Return (X, Y) of the center of cell containing provided text 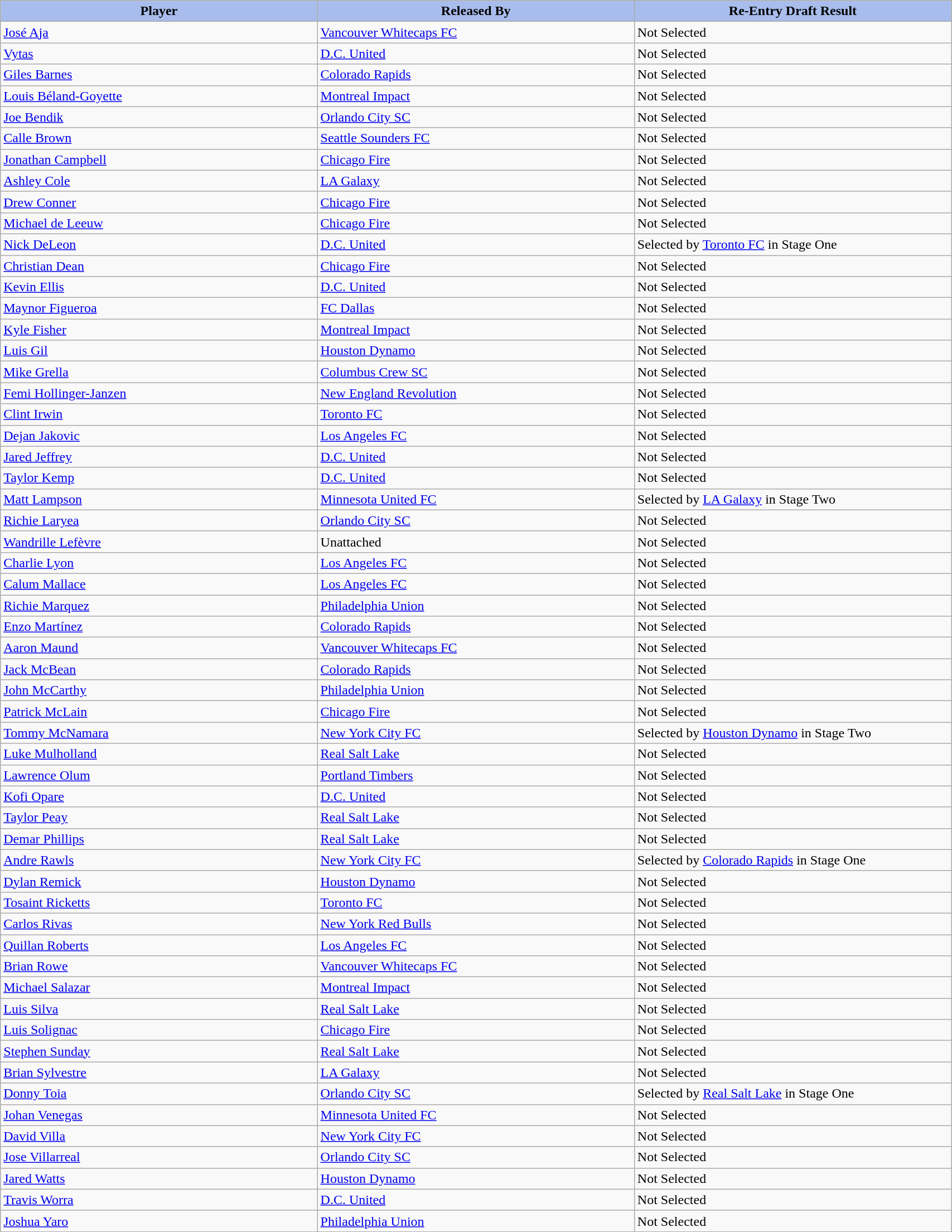
Clint Irwin (159, 414)
Dejan Jakovic (159, 436)
Dylan Remick (159, 881)
Travis Worra (159, 1200)
Brian Rowe (159, 967)
Andre Rawls (159, 860)
Donny Toia (159, 1094)
Matt Lampson (159, 499)
Mike Grella (159, 372)
Christian Dean (159, 266)
Tommy McNamara (159, 733)
Luis Solignac (159, 1030)
Joe Bendik (159, 117)
Enzo Martínez (159, 627)
Stephen Sunday (159, 1051)
Kofi Opare (159, 796)
Re-Entry Draft Result (792, 11)
Calle Brown (159, 138)
Johan Venegas (159, 1115)
Carlos Rivas (159, 924)
Selected by LA Galaxy in Stage Two (792, 499)
Kyle Fisher (159, 330)
Ashley Cole (159, 181)
Maynor Figueroa (159, 308)
Luis Silva (159, 1009)
Columbus Crew SC (476, 372)
New York Red Bulls (476, 924)
Tosaint Ricketts (159, 902)
Quillan Roberts (159, 945)
Jose Villarreal (159, 1157)
Selected by Houston Dynamo in Stage Two (792, 733)
Jared Watts (159, 1178)
FC Dallas (476, 308)
David Villa (159, 1136)
Taylor Kemp (159, 478)
Brian Sylvestre (159, 1072)
Joshua Yaro (159, 1221)
Selected by Real Salt Lake in Stage One (792, 1094)
Demar Phillips (159, 839)
Lawrence Olum (159, 775)
Michael Salazar (159, 988)
Portland Timbers (476, 775)
New England Revolution (476, 393)
Richie Marquez (159, 605)
José Aja (159, 32)
Patrick McLain (159, 712)
Drew Conner (159, 202)
Unattached (476, 542)
Kevin Ellis (159, 287)
Giles Barnes (159, 75)
Calum Mallace (159, 584)
Aaron Maund (159, 648)
Released By (476, 11)
Selected by Colorado Rapids in Stage One (792, 860)
Selected by Toronto FC in Stage One (792, 244)
Luis Gil (159, 351)
Luke Mulholland (159, 754)
Jack McBean (159, 669)
Wandrille Lefèvre (159, 542)
John McCarthy (159, 690)
Richie Laryea (159, 520)
Charlie Lyon (159, 563)
Seattle Sounders FC (476, 138)
Nick DeLeon (159, 244)
Player (159, 11)
Michael de Leeuw (159, 223)
Jonathan Campbell (159, 160)
Jared Jeffrey (159, 457)
Femi Hollinger-Janzen (159, 393)
Louis Béland-Goyette (159, 96)
Taylor Peay (159, 818)
Vytas (159, 54)
